Return (x, y) of the center of cell containing provided text 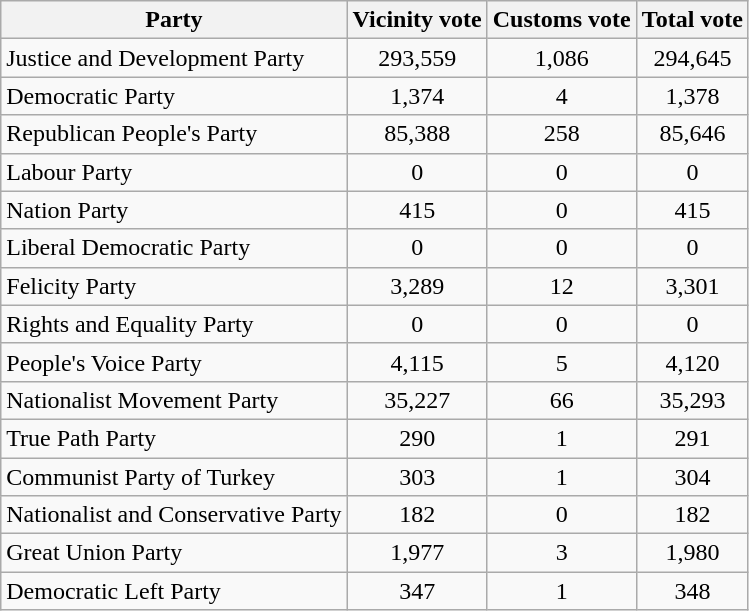
Communist Party of Turkey (174, 477)
Liberal Democratic Party (174, 248)
4,115 (417, 362)
4,120 (692, 362)
Nationalist Movement Party (174, 400)
Justice and Development Party (174, 58)
3 (562, 553)
85,646 (692, 134)
12 (562, 286)
Nation Party (174, 210)
1,980 (692, 553)
290 (417, 438)
293,559 (417, 58)
304 (692, 477)
Total vote (692, 20)
3,301 (692, 286)
Great Union Party (174, 553)
Labour Party (174, 172)
35,293 (692, 400)
People's Voice Party (174, 362)
5 (562, 362)
294,645 (692, 58)
Vicinity vote (417, 20)
1,378 (692, 96)
Democratic Party (174, 96)
Party (174, 20)
Rights and Equality Party (174, 324)
Customs vote (562, 20)
35,227 (417, 400)
291 (692, 438)
303 (417, 477)
1,374 (417, 96)
Democratic Left Party (174, 591)
Nationalist and Conservative Party (174, 515)
66 (562, 400)
347 (417, 591)
85,388 (417, 134)
1,977 (417, 553)
1,086 (562, 58)
258 (562, 134)
Felicity Party (174, 286)
4 (562, 96)
True Path Party (174, 438)
348 (692, 591)
3,289 (417, 286)
Republican People's Party (174, 134)
